Determine the [x, y] coordinate at the center of the cell enclosing the given text.  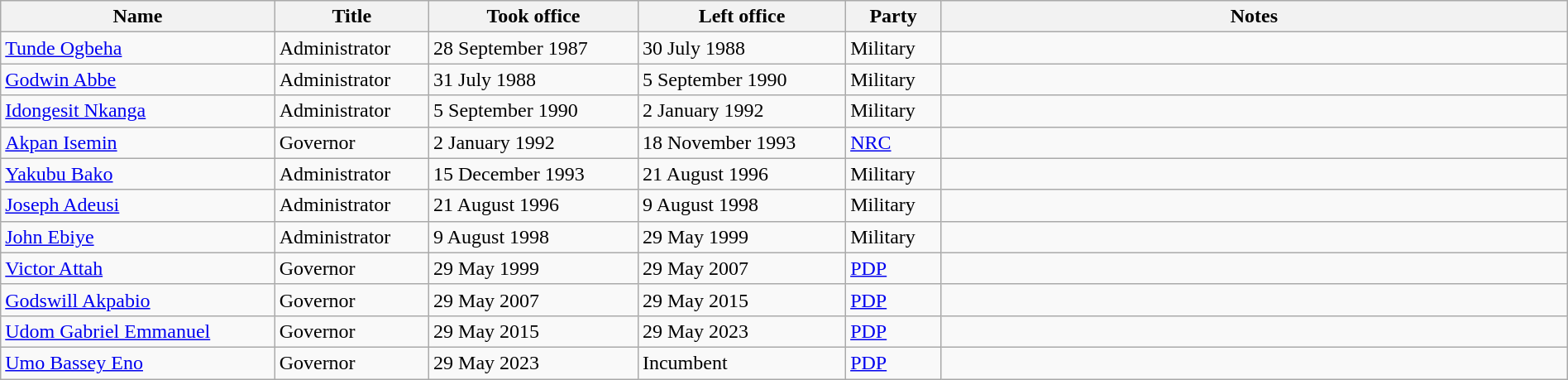
Godwin Abbe [137, 79]
Victor Attah [137, 268]
Tunde Ogbeha [137, 48]
Udom Gabriel Emmanuel [137, 331]
John Ebiye [137, 237]
15 December 1993 [534, 174]
Idongesit Nkanga [137, 111]
Name [137, 17]
Party [893, 17]
NRC [893, 142]
Umo Bassey Eno [137, 363]
31 July 1988 [534, 79]
18 November 1993 [741, 142]
Godswill Akpabio [137, 300]
28 September 1987 [534, 48]
Incumbent [741, 363]
30 July 1988 [741, 48]
Left office [741, 17]
Akpan Isemin [137, 142]
Yakubu Bako [137, 174]
Title [351, 17]
Notes [1254, 17]
Joseph Adeusi [137, 205]
Took office [534, 17]
